From the cell containing the given text, extract its center point as [x, y] coordinate. 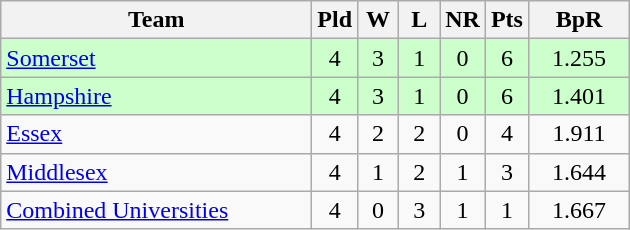
W [378, 20]
Combined Universities [156, 210]
Pts [506, 20]
NR [463, 20]
Hampshire [156, 96]
1.255 [578, 58]
1.911 [578, 134]
1.401 [578, 96]
Essex [156, 134]
1.667 [578, 210]
1.644 [578, 172]
Middlesex [156, 172]
Team [156, 20]
L [420, 20]
Pld [335, 20]
BpR [578, 20]
Somerset [156, 58]
